Output the [X, Y] coordinate of the center of the cell containing the given text.  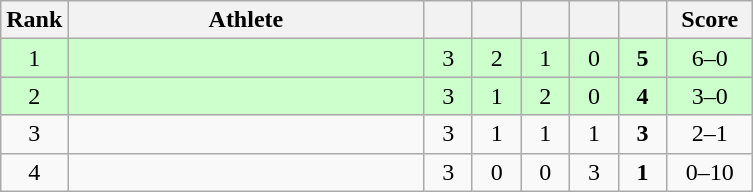
Score [710, 20]
Athlete [246, 20]
0–10 [710, 172]
6–0 [710, 58]
Rank [34, 20]
2–1 [710, 134]
3–0 [710, 96]
5 [642, 58]
